Determine the (x, y) coordinate at the center of the cell enclosing the given text.  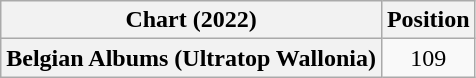
109 (428, 58)
Chart (2022) (192, 20)
Belgian Albums (Ultratop Wallonia) (192, 58)
Position (428, 20)
